Output the (x, y) coordinate of the center of the cell containing the given text.  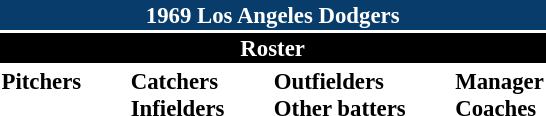
1969 Los Angeles Dodgers (272, 15)
Roster (272, 48)
